For the text-containing cell, return its midpoint in [x, y] coordinate format. 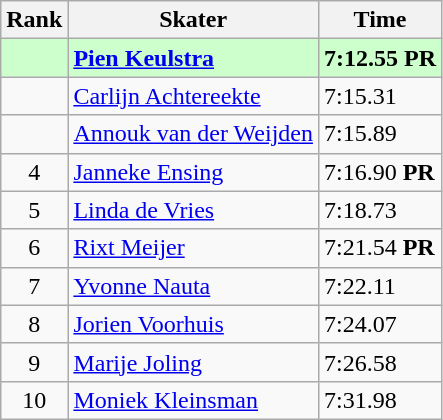
7:21.54 PR [380, 248]
8 [34, 324]
Linda de Vries [194, 210]
7:15.89 [380, 134]
7:18.73 [380, 210]
Pien Keulstra [194, 58]
7:16.90 PR [380, 172]
5 [34, 210]
Rank [34, 20]
7:24.07 [380, 324]
Jorien Voorhuis [194, 324]
Marije Joling [194, 362]
7:31.98 [380, 400]
Moniek Kleinsman [194, 400]
Carlijn Achtereekte [194, 96]
7:26.58 [380, 362]
Yvonne Nauta [194, 286]
10 [34, 400]
Janneke Ensing [194, 172]
Time [380, 20]
4 [34, 172]
Rixt Meijer [194, 248]
7 [34, 286]
7:12.55 PR [380, 58]
7:15.31 [380, 96]
6 [34, 248]
9 [34, 362]
Skater [194, 20]
Annouk van der Weijden [194, 134]
7:22.11 [380, 286]
